Detect which cell encompasses the target text, then output its [x, y] center coordinate. 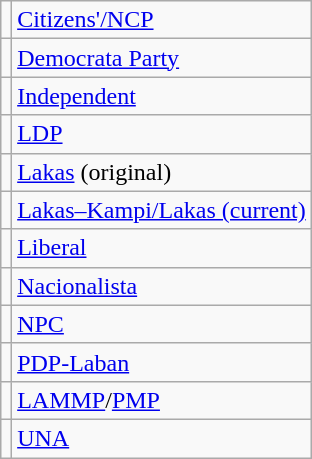
PDP-Laban [162, 362]
Lakas–Kampi/Lakas (current) [162, 210]
Citizens'/NCP [162, 20]
Lakas (original) [162, 172]
Nacionalista [162, 286]
Democrata Party [162, 58]
UNA [162, 438]
LAMMP/PMP [162, 400]
Independent [162, 96]
Liberal [162, 248]
NPC [162, 324]
LDP [162, 134]
